Determine the [X, Y] coordinate at the center of the cell enclosing the given text.  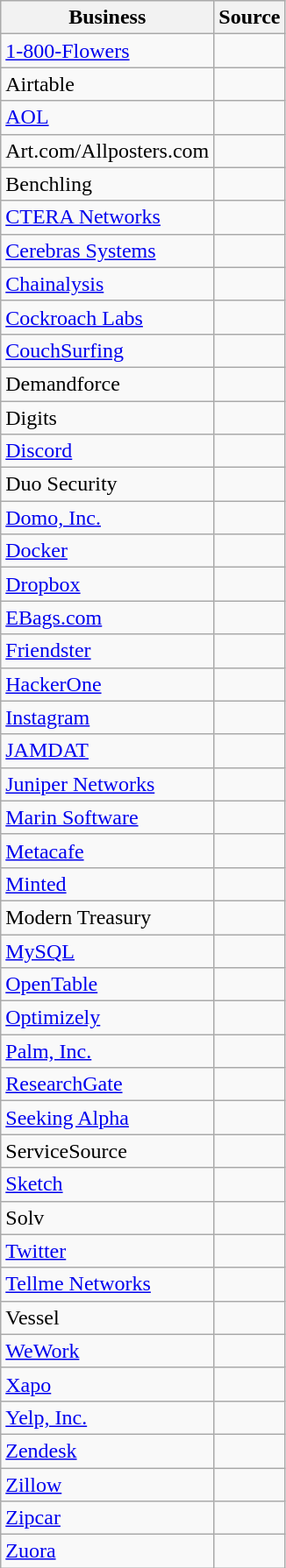
ServiceSource [107, 1151]
Demandforce [107, 384]
Dropbox [107, 584]
Benchling [107, 184]
OpenTable [107, 985]
Friendster [107, 651]
Discord [107, 451]
Optimizely [107, 1018]
Solv [107, 1218]
Xapo [107, 1384]
CTERA Networks [107, 217]
Cockroach Labs [107, 317]
Docker [107, 551]
Sketch [107, 1184]
Cerebras Systems [107, 251]
HackerOne [107, 684]
Zillow [107, 1485]
Zuora [107, 1551]
Instagram [107, 717]
Marin Software [107, 817]
Source [249, 18]
Chainalysis [107, 284]
Yelp, Inc. [107, 1417]
Palm, Inc. [107, 1051]
1-800-Flowers [107, 51]
WeWork [107, 1351]
Business [107, 18]
Art.com/Allposters.com [107, 151]
Zendesk [107, 1451]
ResearchGate [107, 1084]
Domo, Inc. [107, 518]
Metacafe [107, 851]
JAMDAT [107, 751]
MySQL [107, 950]
CouchSurfing [107, 350]
Zipcar [107, 1518]
Tellme Networks [107, 1284]
Vessel [107, 1317]
Twitter [107, 1251]
EBags.com [107, 618]
Digits [107, 418]
AOL [107, 117]
Juniper Networks [107, 784]
Duo Security [107, 484]
Minted [107, 884]
Seeking Alpha [107, 1118]
Airtable [107, 84]
Modern Treasury [107, 917]
